Scan for the cell matching the given text and deliver its (X, Y) coordinate at center. 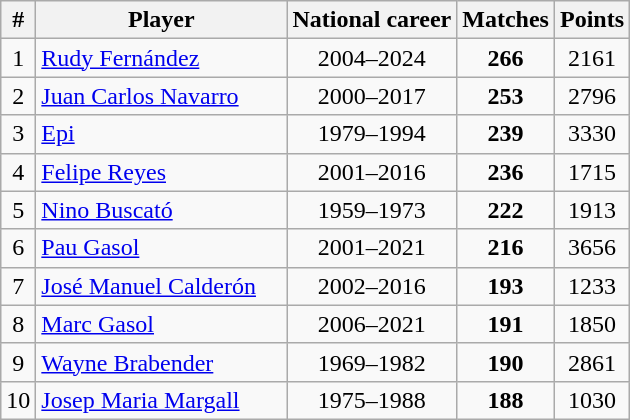
# (18, 20)
José Manuel Calderón (162, 286)
Epi (162, 134)
Juan Carlos Navarro (162, 96)
2006–2021 (372, 324)
216 (506, 248)
2161 (592, 58)
Player (162, 20)
190 (506, 362)
8 (18, 324)
4 (18, 172)
2002–2016 (372, 286)
2 (18, 96)
2796 (592, 96)
Wayne Brabender (162, 362)
6 (18, 248)
193 (506, 286)
9 (18, 362)
1913 (592, 210)
2000–2017 (372, 96)
2001–2016 (372, 172)
253 (506, 96)
Marc Gasol (162, 324)
Pau Gasol (162, 248)
1715 (592, 172)
239 (506, 134)
2861 (592, 362)
3 (18, 134)
National career (372, 20)
1233 (592, 286)
1850 (592, 324)
10 (18, 400)
191 (506, 324)
236 (506, 172)
5 (18, 210)
Felipe Reyes (162, 172)
Points (592, 20)
1030 (592, 400)
2001–2021 (372, 248)
1 (18, 58)
1979–1994 (372, 134)
266 (506, 58)
2004–2024 (372, 58)
3656 (592, 248)
Josep Maria Margall (162, 400)
3330 (592, 134)
1969–1982 (372, 362)
Rudy Fernández (162, 58)
188 (506, 400)
7 (18, 286)
Nino Buscató (162, 210)
222 (506, 210)
1975–1988 (372, 400)
1959–1973 (372, 210)
Matches (506, 20)
